Scan for the cell matching the given text and deliver its [X, Y] coordinate at center. 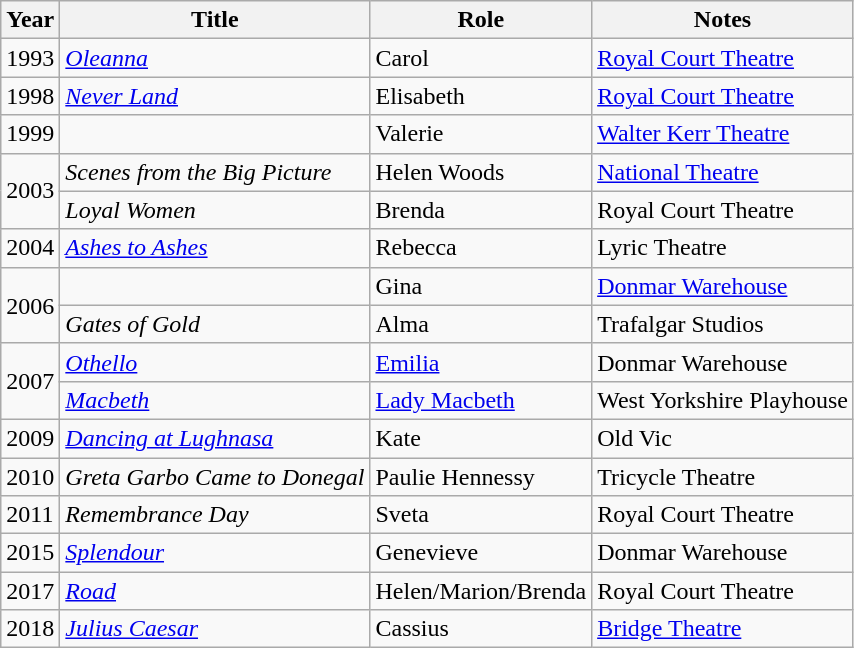
Elisabeth [481, 96]
2017 [30, 591]
Helen Woods [481, 172]
National Theatre [723, 172]
Brenda [481, 210]
Year [30, 20]
2007 [30, 381]
Ashes to Ashes [215, 248]
Splendour [215, 553]
2006 [30, 305]
Notes [723, 20]
Cassius [481, 629]
Paulie Hennessy [481, 477]
Julius Caesar [215, 629]
2018 [30, 629]
2015 [30, 553]
Emilia [481, 362]
1999 [30, 134]
Role [481, 20]
Rebecca [481, 248]
Dancing at Lughnasa [215, 438]
Macbeth [215, 400]
Loyal Women [215, 210]
Kate [481, 438]
Genevieve [481, 553]
Old Vic [723, 438]
Helen/Marion/Brenda [481, 591]
Trafalgar Studios [723, 324]
2009 [30, 438]
Othello [215, 362]
Gina [481, 286]
Greta Garbo Came to Donegal [215, 477]
Oleanna [215, 58]
Gates of Gold [215, 324]
Sveta [481, 515]
West Yorkshire Playhouse [723, 400]
1993 [30, 58]
Never Land [215, 96]
Remembrance Day [215, 515]
Lady Macbeth [481, 400]
Tricycle Theatre [723, 477]
2003 [30, 191]
Walter Kerr Theatre [723, 134]
2004 [30, 248]
Carol [481, 58]
Scenes from the Big Picture [215, 172]
Alma [481, 324]
Lyric Theatre [723, 248]
2011 [30, 515]
Road [215, 591]
Valerie [481, 134]
2010 [30, 477]
Bridge Theatre [723, 629]
Title [215, 20]
1998 [30, 96]
